Extract the (x, y) coordinate from the center of the cell holding the provided text.  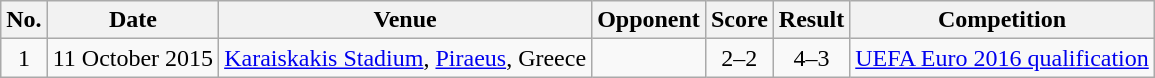
2–2 (739, 58)
Karaiskakis Stadium, Piraeus, Greece (406, 58)
No. (24, 20)
Date (132, 20)
11 October 2015 (132, 58)
1 (24, 58)
Score (739, 20)
UEFA Euro 2016 qualification (1002, 58)
Competition (1002, 20)
Venue (406, 20)
Opponent (649, 20)
Result (811, 20)
4–3 (811, 58)
